Provide the (x, y) coordinate of the cell's center where the given text is located.  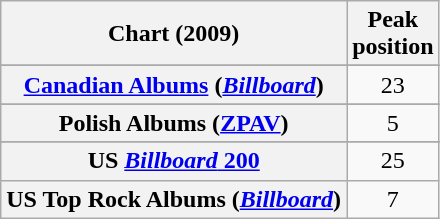
Peakposition (393, 34)
Polish Albums (ZPAV) (174, 123)
23 (393, 85)
Chart (2009) (174, 34)
25 (393, 161)
5 (393, 123)
US Billboard 200 (174, 161)
US Top Rock Albums (Billboard) (174, 199)
Canadian Albums (Billboard) (174, 85)
7 (393, 199)
